Locate the cell with the specified text and output its [x, y] center coordinate. 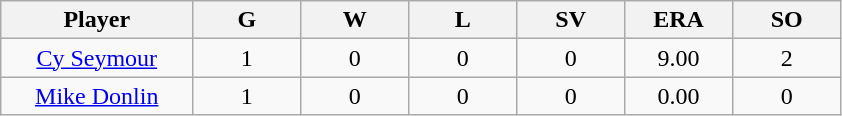
Mike Donlin [97, 96]
ERA [679, 20]
SV [571, 20]
G [247, 20]
L [463, 20]
Cy Seymour [97, 58]
SO [787, 20]
9.00 [679, 58]
2 [787, 58]
0.00 [679, 96]
W [355, 20]
Player [97, 20]
